Pinpoint the cell where the given text exists, returning its [x, y] midpoint coordinate. 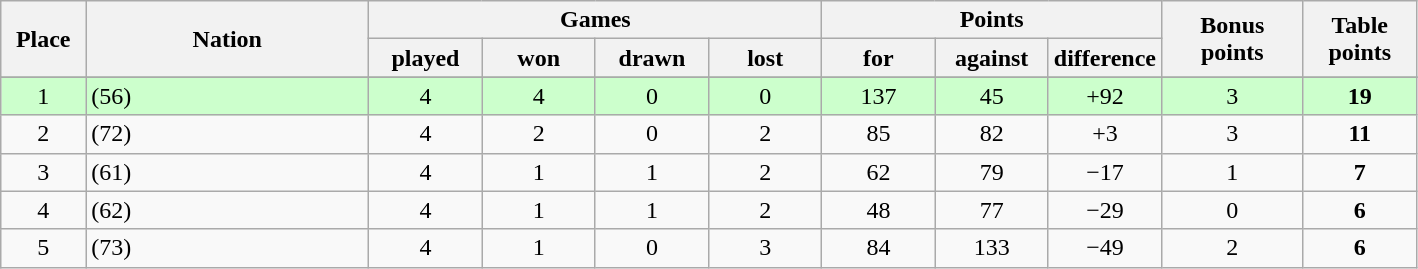
45 [992, 96]
(73) [228, 248]
7 [1360, 172]
Points [992, 20]
difference [1104, 58]
Nation [228, 39]
−29 [1104, 210]
137 [878, 96]
+3 [1104, 134]
Tablepoints [1360, 39]
62 [878, 172]
82 [992, 134]
for [878, 58]
(56) [228, 96]
Bonuspoints [1233, 39]
+92 [1104, 96]
(72) [228, 134]
−17 [1104, 172]
133 [992, 248]
drawn [652, 58]
5 [44, 248]
79 [992, 172]
Place [44, 39]
(61) [228, 172]
(62) [228, 210]
85 [878, 134]
won [538, 58]
19 [1360, 96]
−49 [1104, 248]
Games [596, 20]
against [992, 58]
11 [1360, 134]
77 [992, 210]
48 [878, 210]
84 [878, 248]
played [426, 58]
lost [766, 58]
